Capture the cell that displays the provided text and extract its (x, y) central coordinate. 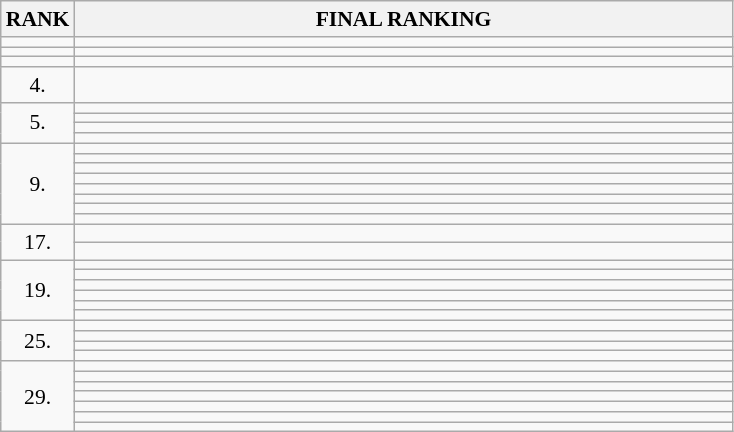
RANK (38, 19)
25. (38, 341)
FINAL RANKING (403, 19)
4. (38, 85)
9. (38, 184)
29. (38, 396)
17. (38, 242)
19. (38, 290)
5. (38, 123)
